Locate the cell with the specified text and output its [x, y] center coordinate. 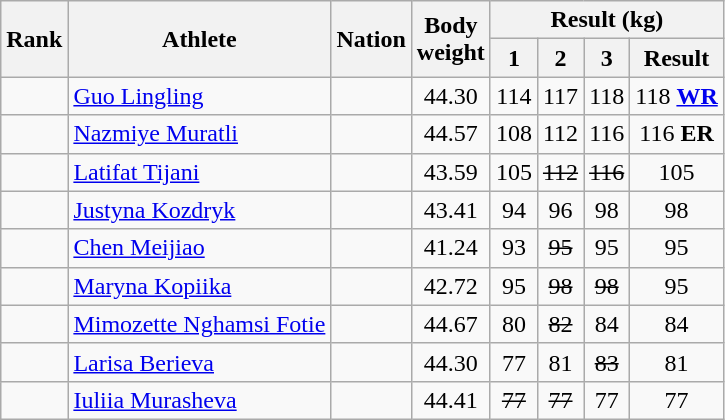
83 [607, 362]
Athlete [200, 39]
117 [560, 96]
108 [514, 134]
Mimozette Nghamsi Fotie [200, 324]
Nation [371, 39]
Latifat Tijani [200, 172]
3 [607, 58]
116 ER [677, 134]
80 [514, 324]
Larisa Berieva [200, 362]
Result (kg) [606, 20]
Nazmiye Muratli [200, 134]
Maryna Kopiika [200, 286]
96 [560, 210]
Rank [34, 39]
44.41 [450, 400]
44.57 [450, 134]
Bodyweight [450, 39]
82 [560, 324]
42.72 [450, 286]
Iuliia Murasheva [200, 400]
2 [560, 58]
93 [514, 248]
Result [677, 58]
43.59 [450, 172]
Justyna Kozdryk [200, 210]
Chen Meijiao [200, 248]
44.67 [450, 324]
118 WR [677, 96]
118 [607, 96]
94 [514, 210]
41.24 [450, 248]
43.41 [450, 210]
1 [514, 58]
114 [514, 96]
Guo Lingling [200, 96]
